Locate the cell with the specified text and output its [X, Y] center coordinate. 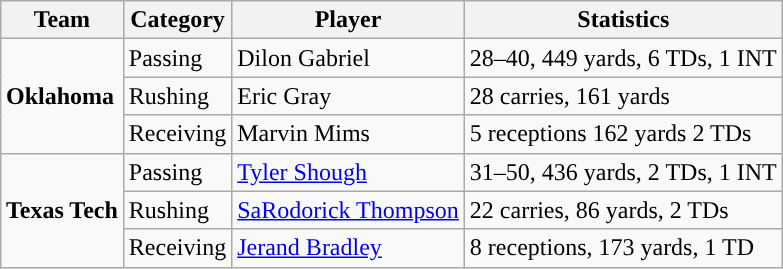
Texas Tech [62, 210]
28–40, 449 yards, 6 TDs, 1 INT [623, 58]
SaRodorick Thompson [348, 210]
28 carries, 161 yards [623, 96]
Category [177, 20]
Dilon Gabriel [348, 58]
Oklahoma [62, 96]
Statistics [623, 20]
8 receptions, 173 yards, 1 TD [623, 248]
31–50, 436 yards, 2 TDs, 1 INT [623, 172]
22 carries, 86 yards, 2 TDs [623, 210]
Jerand Bradley [348, 248]
Tyler Shough [348, 172]
Team [62, 20]
Marvin Mims [348, 134]
Eric Gray [348, 96]
Player [348, 20]
5 receptions 162 yards 2 TDs [623, 134]
